Return the (x, y) coordinate for the center point of the cell that contains the specified text.  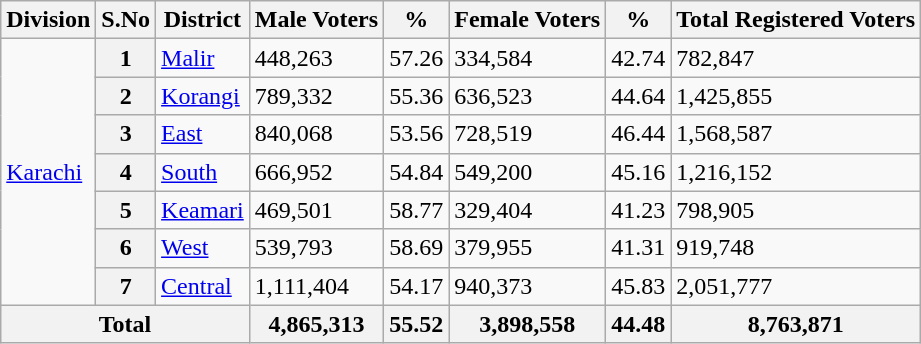
329,404 (528, 210)
West (203, 248)
58.69 (416, 248)
South (203, 172)
46.44 (638, 134)
2,051,777 (796, 286)
44.64 (638, 96)
1,425,855 (796, 96)
54.17 (416, 286)
1,568,587 (796, 134)
4,865,313 (316, 324)
782,847 (796, 58)
Total (126, 324)
469,501 (316, 210)
379,955 (528, 248)
919,748 (796, 248)
Korangi (203, 96)
44.48 (638, 324)
8,763,871 (796, 324)
728,519 (528, 134)
41.31 (638, 248)
549,200 (528, 172)
636,523 (528, 96)
53.56 (416, 134)
55.52 (416, 324)
798,905 (796, 210)
6 (126, 248)
666,952 (316, 172)
539,793 (316, 248)
42.74 (638, 58)
Keamari (203, 210)
3 (126, 134)
41.23 (638, 210)
Total Registered Voters (796, 20)
East (203, 134)
54.84 (416, 172)
1 (126, 58)
District (203, 20)
2 (126, 96)
Female Voters (528, 20)
448,263 (316, 58)
Male Voters (316, 20)
55.36 (416, 96)
1,111,404 (316, 286)
45.16 (638, 172)
334,584 (528, 58)
Karachi (48, 172)
7 (126, 286)
940,373 (528, 286)
3,898,558 (528, 324)
4 (126, 172)
Division (48, 20)
45.83 (638, 286)
58.77 (416, 210)
Malir (203, 58)
S.No (126, 20)
1,216,152 (796, 172)
789,332 (316, 96)
5 (126, 210)
840,068 (316, 134)
57.26 (416, 58)
Central (203, 286)
